Scan for the cell matching the given text and deliver its [X, Y] coordinate at center. 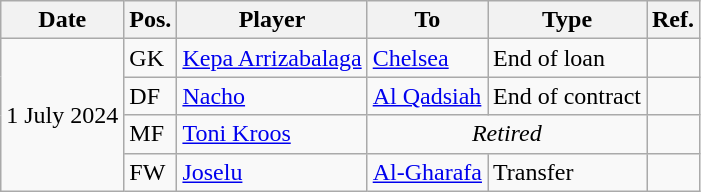
1 July 2024 [62, 115]
To [427, 20]
Nacho [272, 96]
Pos. [150, 20]
Kepa Arrizabalaga [272, 58]
GK [150, 58]
Date [62, 20]
Joselu [272, 172]
End of loan [568, 58]
End of contract [568, 96]
FW [150, 172]
Player [272, 20]
Retired [506, 134]
Transfer [568, 172]
Toni Kroos [272, 134]
Al Qadsiah [427, 96]
Al-Gharafa [427, 172]
MF [150, 134]
Type [568, 20]
Chelsea [427, 58]
Ref. [672, 20]
DF [150, 96]
